Extract the [x, y] coordinate from the center of the cell holding the provided text.  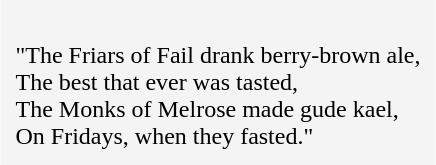
"The Friars of Fail drank berry-brown ale, The best that ever was tasted, The Monks of Melrose made gude kael, On Fridays, when they fasted." [218, 82]
